Capture the cell that displays the provided text and extract its (x, y) central coordinate. 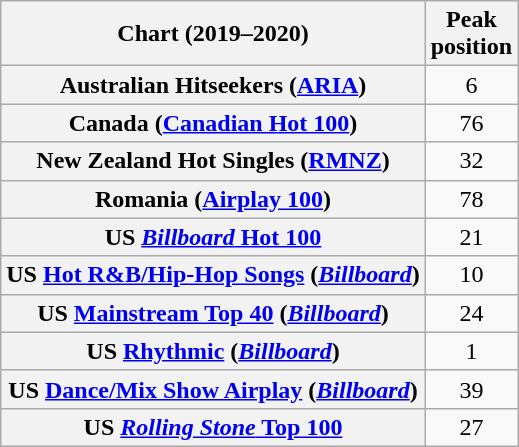
6 (471, 85)
24 (471, 313)
10 (471, 275)
Peakposition (471, 34)
Romania (Airplay 100) (213, 199)
32 (471, 161)
Australian Hitseekers (ARIA) (213, 85)
New Zealand Hot Singles (RMNZ) (213, 161)
US Rolling Stone Top 100 (213, 427)
27 (471, 427)
US Rhythmic (Billboard) (213, 351)
21 (471, 237)
Canada (Canadian Hot 100) (213, 123)
1 (471, 351)
78 (471, 199)
US Billboard Hot 100 (213, 237)
US Dance/Mix Show Airplay (Billboard) (213, 389)
US Mainstream Top 40 (Billboard) (213, 313)
US Hot R&B/Hip-Hop Songs (Billboard) (213, 275)
76 (471, 123)
39 (471, 389)
Chart (2019–2020) (213, 34)
